Extract the [x, y] coordinate from the center of the cell holding the provided text.  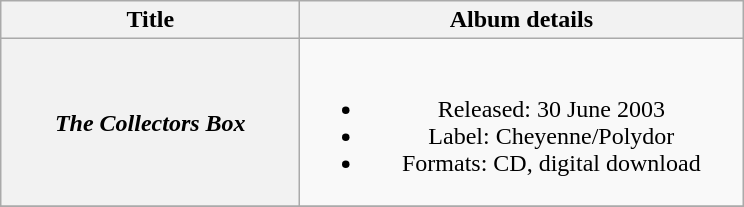
Released: 30 June 2003Label: Cheyenne/PolydorFormats: CD, digital download [522, 122]
Album details [522, 20]
The Collectors Box [150, 122]
Title [150, 20]
